Search for the cell housing the specified text and yield its [X, Y] center coordinate. 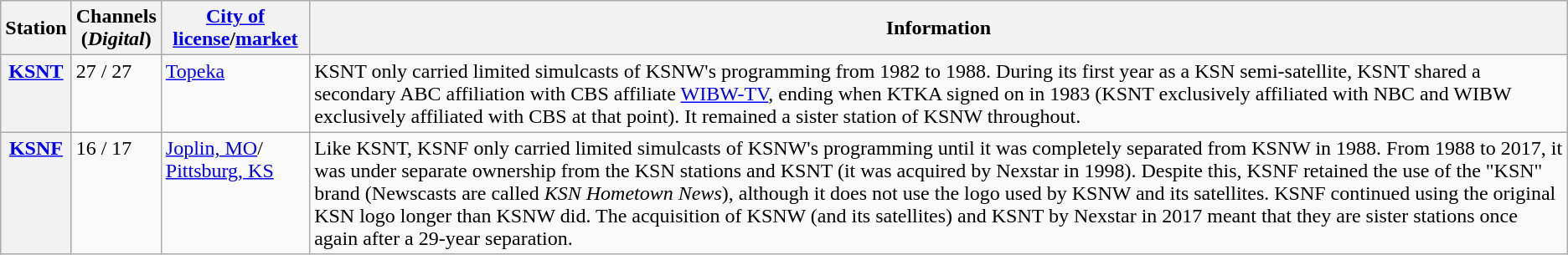
Topeka [235, 94]
Station [36, 28]
27 / 27 [116, 94]
Information [939, 28]
KSNT [36, 94]
City of license/market [235, 28]
16 / 17 [116, 193]
Joplin, MO/Pittsburg, KS [235, 193]
Channels(Digital) [116, 28]
KSNF [36, 193]
